Return the (x, y) coordinate for the center point of the cell that contains the specified text.  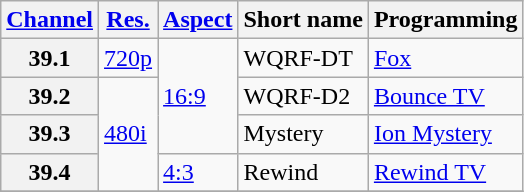
Bounce TV (446, 96)
Short name (303, 20)
39.1 (50, 58)
Rewind TV (446, 172)
720p (128, 58)
Rewind (303, 172)
39.3 (50, 134)
Channel (50, 20)
16:9 (198, 96)
Aspect (198, 20)
Res. (128, 20)
Mystery (303, 134)
480i (128, 134)
Ion Mystery (446, 134)
39.2 (50, 96)
39.4 (50, 172)
4:3 (198, 172)
Programming (446, 20)
WQRF-DT (303, 58)
WQRF-D2 (303, 96)
Fox (446, 58)
